Locate the cell with the specified text and output its (X, Y) center coordinate. 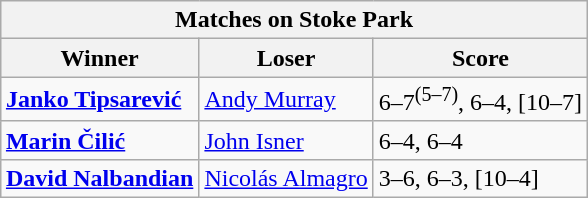
David Nalbandian (99, 178)
Janko Tipsarević (99, 100)
6–7(5–7), 6–4, [10–7] (480, 100)
Marin Čilić (99, 140)
Andy Murray (286, 100)
3–6, 6–3, [10–4] (480, 178)
John Isner (286, 140)
Nicolás Almagro (286, 178)
Score (480, 58)
Winner (99, 58)
Loser (286, 58)
Matches on Stoke Park (294, 20)
6–4, 6–4 (480, 140)
